For the text-containing cell, return its midpoint in [X, Y] coordinate format. 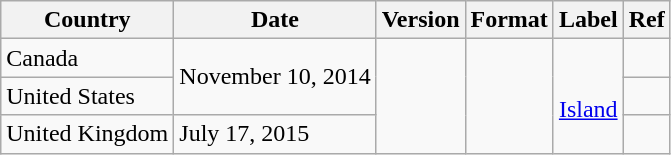
United Kingdom [88, 134]
United States [88, 96]
Label [588, 20]
July 17, 2015 [275, 134]
Format [509, 20]
November 10, 2014 [275, 77]
Canada [88, 58]
Country [88, 20]
Island [588, 96]
Version [420, 20]
Ref [646, 20]
Date [275, 20]
